From the cell containing the given text, extract its center point as (X, Y) coordinate. 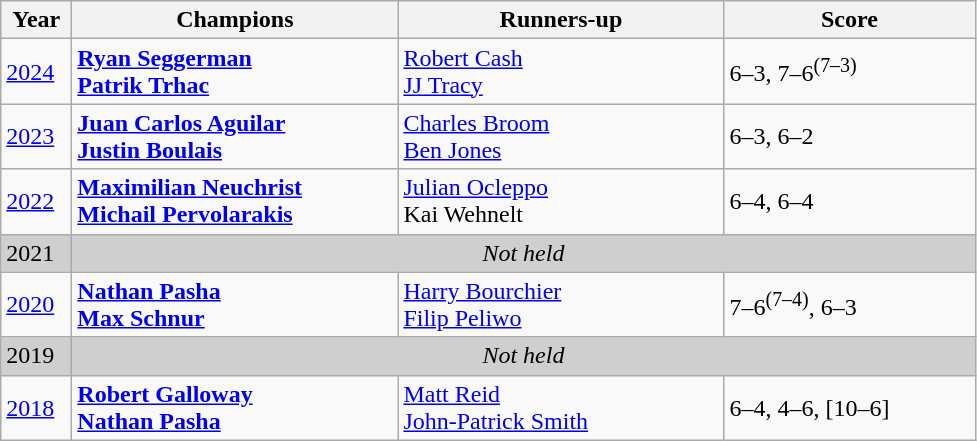
Runners-up (561, 20)
2018 (36, 408)
Julian Ocleppo Kai Wehnelt (561, 202)
Charles Broom Ben Jones (561, 136)
7–6(7–4), 6–3 (850, 304)
2020 (36, 304)
Juan Carlos Aguilar Justin Boulais (235, 136)
Nathan Pasha Max Schnur (235, 304)
Robert Galloway Nathan Pasha (235, 408)
Maximilian Neuchrist Michail Pervolarakis (235, 202)
6–4, 6–4 (850, 202)
Matt Reid John-Patrick Smith (561, 408)
2021 (36, 253)
6–3, 7–6(7–3) (850, 72)
2019 (36, 356)
Champions (235, 20)
Harry Bourchier Filip Peliwo (561, 304)
Ryan Seggerman Patrik Trhac (235, 72)
Year (36, 20)
2024 (36, 72)
Robert Cash JJ Tracy (561, 72)
6–3, 6–2 (850, 136)
6–4, 4–6, [10–6] (850, 408)
2022 (36, 202)
Score (850, 20)
2023 (36, 136)
